Find where the given text appears and provide that cell's center as (x, y) coordinate. 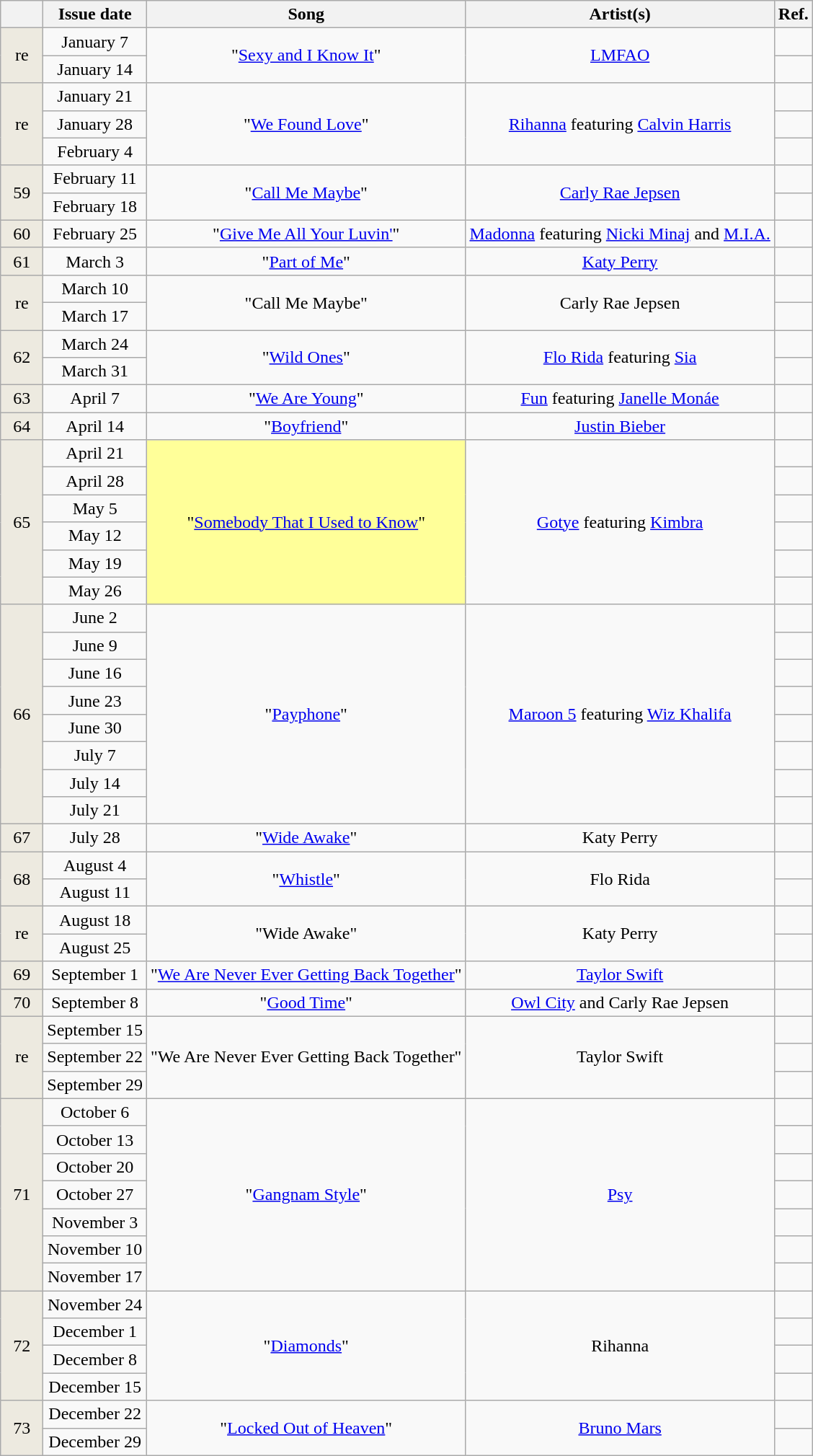
67 (22, 838)
62 (22, 358)
November 10 (95, 1250)
August 25 (95, 948)
Maroon 5 featuring Wiz Khalifa (620, 714)
Owl City and Carly Rae Jepsen (620, 1002)
71 (22, 1194)
68 (22, 879)
January 28 (95, 124)
Psy (620, 1194)
60 (22, 234)
64 (22, 426)
Issue date (95, 14)
March 3 (95, 261)
April 28 (95, 481)
Justin Bieber (620, 426)
December 1 (95, 1332)
March 24 (95, 344)
59 (22, 193)
February 4 (95, 151)
September 29 (95, 1085)
July 7 (95, 755)
November 3 (95, 1222)
August 18 (95, 920)
Madonna featuring Nicki Minaj and M.I.A. (620, 234)
January 14 (95, 69)
April 7 (95, 399)
Rihanna featuring Calvin Harris (620, 124)
April 21 (95, 454)
"Give Me All Your Luvin'" (306, 234)
Song (306, 14)
Flo Rida featuring Sia (620, 358)
August 4 (95, 865)
May 19 (95, 563)
March 31 (95, 371)
"Somebody That I Used to Know" (306, 522)
December 8 (95, 1359)
"Good Time" (306, 1002)
June 23 (95, 700)
December 22 (95, 1414)
"Boyfriend" (306, 426)
"Whistle" (306, 879)
Ref. (793, 14)
Artist(s) (620, 14)
Flo Rida (620, 879)
66 (22, 714)
Gotye featuring Kimbra (620, 522)
September 22 (95, 1057)
October 20 (95, 1167)
September 15 (95, 1030)
July 28 (95, 838)
69 (22, 975)
"Diamonds" (306, 1346)
October 13 (95, 1139)
September 8 (95, 1002)
65 (22, 522)
November 24 (95, 1305)
June 16 (95, 673)
"Payphone" (306, 714)
September 1 (95, 975)
June 9 (95, 645)
"We Are Young" (306, 399)
January 21 (95, 97)
December 29 (95, 1442)
LMFAO (620, 56)
March 10 (95, 288)
June 30 (95, 728)
73 (22, 1428)
July 21 (95, 811)
"Sexy and I Know It" (306, 56)
May 5 (95, 508)
February 11 (95, 179)
72 (22, 1346)
"Part of Me" (306, 261)
"Wild Ones" (306, 358)
March 17 (95, 316)
October 6 (95, 1112)
Rihanna (620, 1346)
Bruno Mars (620, 1428)
November 17 (95, 1277)
January 7 (95, 42)
May 26 (95, 591)
June 2 (95, 618)
April 14 (95, 426)
July 14 (95, 782)
February 25 (95, 234)
"Gangnam Style" (306, 1194)
August 11 (95, 893)
"Locked Out of Heaven" (306, 1428)
Fun featuring Janelle Monáe (620, 399)
December 15 (95, 1387)
February 18 (95, 206)
70 (22, 1002)
63 (22, 399)
"We Found Love" (306, 124)
May 12 (95, 536)
61 (22, 261)
October 27 (95, 1194)
